Locate the cell with the specified text and output its (x, y) center coordinate. 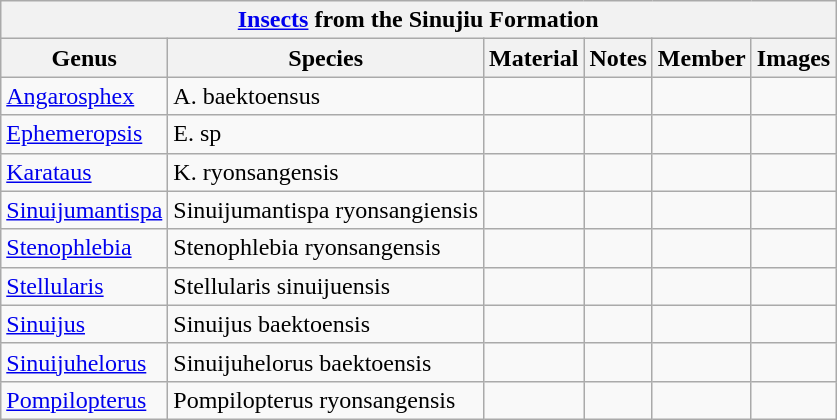
Sinuijus (84, 324)
A. baektoensus (326, 96)
Stenophlebia ryonsangensis (326, 248)
Species (326, 58)
Material (534, 58)
Stenophlebia (84, 248)
Sinuijumantispa ryonsangiensis (326, 210)
Genus (84, 58)
Stellularis sinuijuensis (326, 286)
Images (793, 58)
Notes (618, 58)
Member (702, 58)
Pompilopterus ryonsangensis (326, 400)
E. sp (326, 134)
Pompilopterus (84, 400)
Stellularis (84, 286)
Insects from the Sinujiu Formation (418, 20)
Sinuijus baektoensis (326, 324)
Sinuijuhelorus (84, 362)
Karataus (84, 172)
Angarosphex (84, 96)
Sinuijuhelorus baektoensis (326, 362)
Sinuijumantispa (84, 210)
K. ryonsangensis (326, 172)
Ephemeropsis (84, 134)
